Identify which cell holds the provided text, then report its [X, Y] central coordinate. 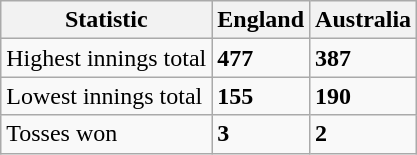
Australia [364, 20]
England [261, 20]
477 [261, 58]
387 [364, 58]
190 [364, 96]
155 [261, 96]
Highest innings total [106, 58]
3 [261, 134]
Statistic [106, 20]
2 [364, 134]
Lowest innings total [106, 96]
Tosses won [106, 134]
